Scan for the cell matching the given text and deliver its [X, Y] coordinate at center. 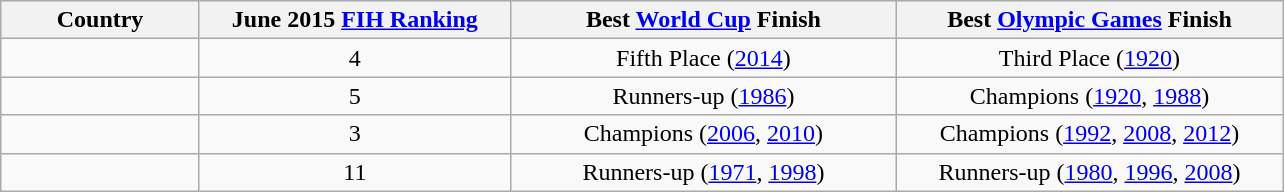
Runners-up (1986) [703, 96]
Third Place (1920) [1089, 58]
Country [100, 20]
Fifth Place (2014) [703, 58]
Champions (1920, 1988) [1089, 96]
5 [354, 96]
Champions (1992, 2008, 2012) [1089, 134]
3 [354, 134]
June 2015 FIH Ranking [354, 20]
Champions (2006, 2010) [703, 134]
Best Olympic Games Finish [1089, 20]
Runners-up (1980, 1996, 2008) [1089, 172]
11 [354, 172]
Runners-up (1971, 1998) [703, 172]
Best World Cup Finish [703, 20]
4 [354, 58]
